From the cell containing the given text, extract its center point as [X, Y] coordinate. 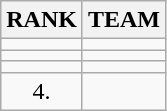
4. [42, 91]
TEAM [124, 20]
RANK [42, 20]
